Identify which cell holds the provided text, then report its [x, y] central coordinate. 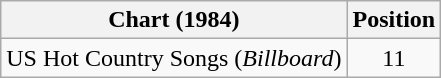
US Hot Country Songs (Billboard) [174, 58]
Chart (1984) [174, 20]
Position [394, 20]
11 [394, 58]
